From the cell containing the given text, extract its center point as [x, y] coordinate. 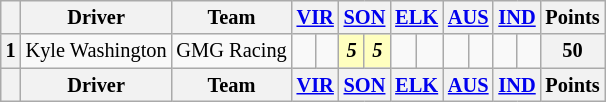
1 [11, 51]
GMG Racing [232, 51]
50 [573, 51]
Kyle Washington [96, 51]
